Return the [x, y] coordinate for the center point of the cell that contains the specified text.  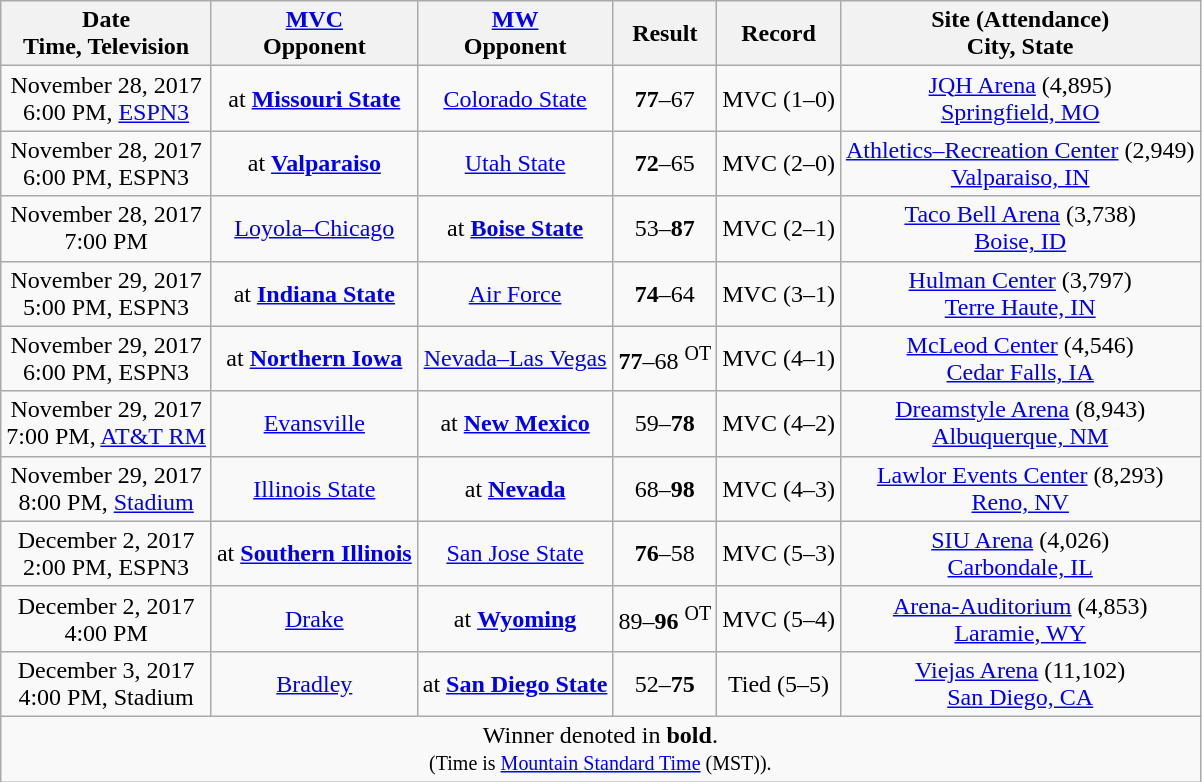
November 29, 20176:00 PM, ESPN3 [106, 358]
at Nevada [515, 488]
MVC (1–0) [779, 98]
November 29, 20175:00 PM, ESPN3 [106, 294]
74–64 [665, 294]
at San Diego State [515, 684]
77–68 OT [665, 358]
at Indiana State [314, 294]
77–67 [665, 98]
Loyola–Chicago [314, 228]
at Boise State [515, 228]
Site (Attendance)City, State [1020, 34]
Record [779, 34]
MVCOpponent [314, 34]
72–65 [665, 164]
MVC (5–4) [779, 618]
MWOpponent [515, 34]
Arena-Auditorium (4,853)Laramie, WY [1020, 618]
59–78 [665, 424]
at Wyoming [515, 618]
Drake [314, 618]
76–58 [665, 554]
Lawlor Events Center (8,293)Reno, NV [1020, 488]
at Southern Illinois [314, 554]
MVC (4–3) [779, 488]
SIU Arena (4,026)Carbondale, IL [1020, 554]
52–75 [665, 684]
Air Force [515, 294]
at Northern Iowa [314, 358]
Athletics–Recreation Center (2,949)Valparaiso, IN [1020, 164]
Taco Bell Arena (3,738)Boise, ID [1020, 228]
November 29, 20177:00 PM, AT&T RM [106, 424]
Nevada–Las Vegas [515, 358]
Bradley [314, 684]
MVC (2–1) [779, 228]
53–87 [665, 228]
89–96 OT [665, 618]
November 29, 20178:00 PM, Stadium [106, 488]
December 2, 20174:00 PM [106, 618]
JQH Arena (4,895)Springfield, MO [1020, 98]
Viejas Arena (11,102)San Diego, CA [1020, 684]
San Jose State [515, 554]
at Missouri State [314, 98]
at New Mexico [515, 424]
Tied (5–5) [779, 684]
Result [665, 34]
Evansville [314, 424]
MVC (4–2) [779, 424]
at Valparaiso [314, 164]
November 28, 20177:00 PM [106, 228]
Dreamstyle Arena (8,943)Albuquerque, NM [1020, 424]
MVC (2–0) [779, 164]
MVC (4–1) [779, 358]
McLeod Center (4,546)Cedar Falls, IA [1020, 358]
Utah State [515, 164]
Hulman Center (3,797)Terre Haute, IN [1020, 294]
DateTime, Television [106, 34]
MVC (3–1) [779, 294]
68–98 [665, 488]
Illinois State [314, 488]
December 2, 20172:00 PM, ESPN3 [106, 554]
Colorado State [515, 98]
Winner denoted in bold.(Time is Mountain Standard Time (MST)). [600, 748]
MVC (5–3) [779, 554]
December 3, 20174:00 PM, Stadium [106, 684]
